From the cell containing the given text, extract its center point as (X, Y) coordinate. 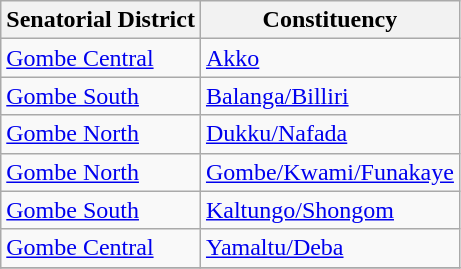
Balanga/Billiri (330, 96)
Yamaltu/Deba (330, 248)
Kaltungo/Shongom (330, 210)
Dukku/Nafada (330, 134)
Constituency (330, 20)
Akko (330, 58)
Senatorial District (101, 20)
Gombe/Kwami/Funakaye (330, 172)
